Detect which cell encompasses the target text, then output its (x, y) center coordinate. 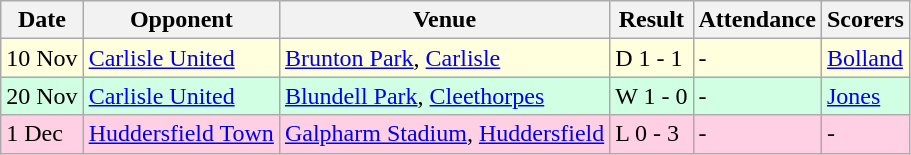
Galpharm Stadium, Huddersfield (444, 134)
20 Nov (42, 96)
Jones (865, 96)
L 0 - 3 (652, 134)
Attendance (757, 20)
Opponent (181, 20)
Result (652, 20)
D 1 - 1 (652, 58)
1 Dec (42, 134)
Brunton Park, Carlisle (444, 58)
Date (42, 20)
Huddersfield Town (181, 134)
Venue (444, 20)
Blundell Park, Cleethorpes (444, 96)
Scorers (865, 20)
10 Nov (42, 58)
W 1 - 0 (652, 96)
Bolland (865, 58)
